Identify which cell holds the provided text, then report its [x, y] central coordinate. 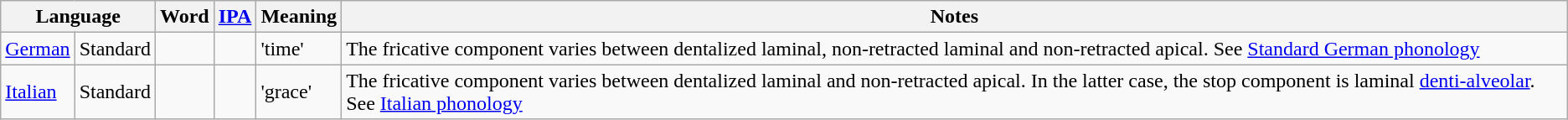
Language [79, 17]
German [38, 49]
Italian [38, 92]
'grace' [299, 92]
Word [184, 17]
The fricative component varies between dentalized laminal, non-retracted laminal and non-retracted apical. See Standard German phonology [955, 49]
IPA [235, 17]
Meaning [299, 17]
Notes [955, 17]
'time' [299, 49]
